From the cell containing the given text, extract its center point as [X, Y] coordinate. 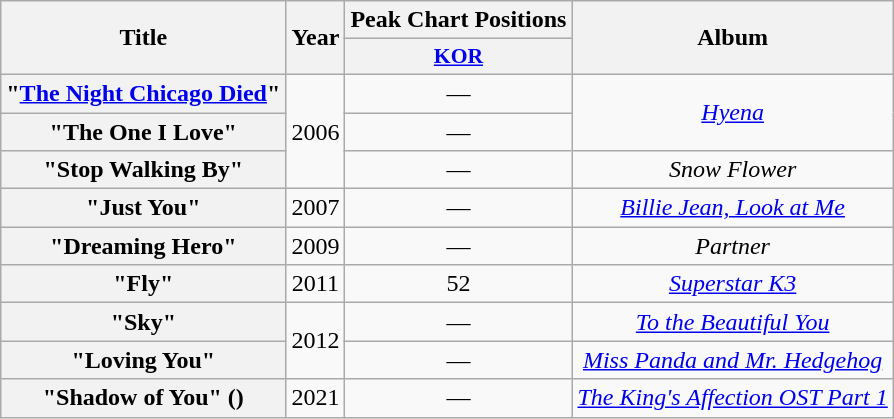
"Stop Walking By" [144, 170]
Partner [732, 246]
Title [144, 38]
2012 [316, 341]
"Fly" [144, 284]
"Sky" [144, 322]
"The One I Love" [144, 131]
2006 [316, 131]
To the Beautiful You [732, 322]
Album [732, 38]
52 [458, 284]
"The Night Chicago Died" [144, 93]
Peak Chart Positions [458, 20]
Snow Flower [732, 170]
Miss Panda and Mr. Hedgehog [732, 360]
"Shadow of You" () [144, 398]
2007 [316, 208]
2021 [316, 398]
Superstar K3 [732, 284]
2011 [316, 284]
KOR [458, 57]
"Dreaming Hero" [144, 246]
The King's Affection OST Part 1 [732, 398]
"Just You" [144, 208]
2009 [316, 246]
"Loving You" [144, 360]
Hyena [732, 112]
Billie Jean, Look at Me [732, 208]
Year [316, 38]
